Locate the cell with the specified text and output its [X, Y] center coordinate. 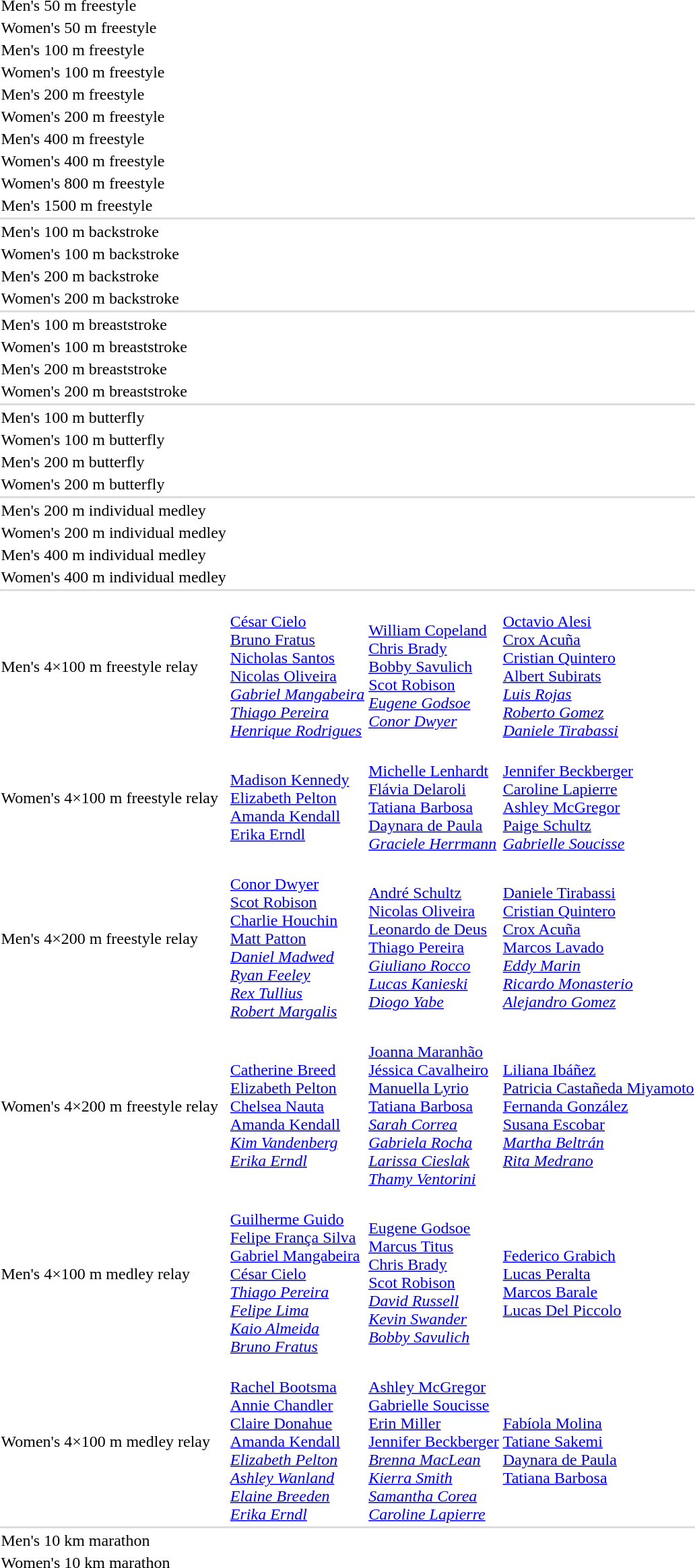
Women's 200 m breaststroke [113, 391]
Catherine Breed Elizabeth Pelton Chelsea NautaAmanda KendallKim VandenbergErika Erndl [297, 1106]
Women's 50 m freestyle [113, 28]
Women's 200 m butterfly [113, 484]
Men's 100 m breaststroke [113, 325]
Madison Kennedy Elizabeth Pelton Amanda Kendall Erika Erndl [297, 798]
Fabíola MolinaTatiane SakemiDaynara de PaulaTatiana Barbosa [598, 1441]
Federico GrabichLucas PeraltaMarcos BaraleLucas Del Piccolo [598, 1274]
Men's 200 m butterfly [113, 462]
Women's 100 m freestyle [113, 72]
André SchultzNicolas OliveiraLeonardo de DeusThiago PereiraGiuliano RoccoLucas KanieskiDiogo Yabe [434, 939]
Men's 100 m butterfly [113, 417]
Men's 200 m backstroke [113, 276]
Jennifer Beckberger Caroline LapierreAshley McGregorPaige SchultzGabrielle Soucisse [598, 798]
Women's 800 m freestyle [113, 183]
Men's 400 m individual medley [113, 555]
Women's 4×200 m freestyle relay [113, 1106]
Guilherme GuidoFelipe França SilvaGabriel MangabeiraCésar CieloThiago PereiraFelipe LimaKaio AlmeidaBruno Fratus [297, 1274]
Men's 400 m freestyle [113, 139]
Liliana Ibáñez Patricia Castañeda Miyamoto Fernanda GonzálezSusana EscobarMartha BeltránRita Medrano [598, 1106]
Joanna Maranhão Jéssica Cavalheiro Manuella LyrioTatiana BarbosaSarah CorreaGabriela RochaLarissa CieslakThamy Ventorini [434, 1106]
Women's 100 m backstroke [113, 254]
Men's 100 m backstroke [113, 232]
Women's 100 m butterfly [113, 440]
Men's 200 m breaststroke [113, 369]
Conor DwyerScot RobisonCharlie HouchinMatt PattonDaniel MadwedRyan FeeleyRex TulliusRobert Margalis [297, 939]
Men's 4×200 m freestyle relay [113, 939]
Men's 1500 m freestyle [113, 205]
Michelle LenhardtFlávia DelaroliTatiana BarbosaDaynara de PaulaGraciele Herrmann [434, 798]
Men's 10 km marathon [113, 1540]
Daniele TirabassiCristian QuinteroCrox AcuñaMarcos LavadoEddy MarinRicardo MonasterioAlejandro Gomez [598, 939]
Men's 4×100 m medley relay [113, 1274]
Octavio Alesi Crox AcuñaCristian QuinteroAlbert SubiratsLuis RojasRoberto GomezDaniele Tirabassi [598, 667]
César CieloBruno FratusNicholas SantosNicolas OliveiraGabriel MangabeiraThiago PereiraHenrique Rodrigues [297, 667]
William Copeland Chris BradyBobby SavulichScot RobisonEugene GodsoeConor Dwyer [434, 667]
Women's 200 m individual medley [113, 533]
Men's 100 m freestyle [113, 50]
Rachel BootsmaAnnie ChandlerClaire DonahueAmanda KendallElizabeth PeltonAshley WanlandElaine BreedenErika Erndl [297, 1441]
Women's 100 m breaststroke [113, 347]
Men's 200 m individual medley [113, 510]
Eugene GodsoeMarcus TitusChris BradyScot RobisonDavid RussellKevin SwanderBobby Savulich [434, 1274]
Ashley McGregorGabrielle SoucisseErin MillerJennifer BeckbergerBrenna MacLeanKierra SmithSamantha CoreaCaroline Lapierre [434, 1441]
Women's 400 m individual medley [113, 577]
Men's 200 m freestyle [113, 94]
Women's 200 m backstroke [113, 298]
Women's 4×100 m medley relay [113, 1441]
Women's 4×100 m freestyle relay [113, 798]
Women's 400 m freestyle [113, 161]
Men's 4×100 m freestyle relay [113, 667]
Women's 200 m freestyle [113, 116]
